Extract the [X, Y] coordinate from the center of the cell holding the provided text.  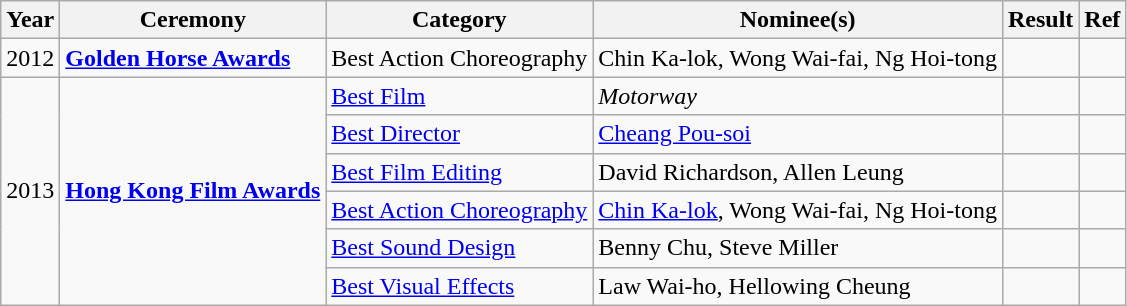
Best Sound Design [460, 248]
2012 [30, 58]
David Richardson, Allen Leung [798, 172]
Ref [1102, 20]
Benny Chu, Steve Miller [798, 248]
Best Film Editing [460, 172]
Category [460, 20]
Hong Kong Film Awards [193, 191]
Golden Horse Awards [193, 58]
Cheang Pou-soi [798, 134]
Law Wai-ho, Hellowing Cheung [798, 286]
Nominee(s) [798, 20]
Ceremony [193, 20]
Best Director [460, 134]
Motorway [798, 96]
Best Visual Effects [460, 286]
Best Film [460, 96]
2013 [30, 191]
Year [30, 20]
Result [1040, 20]
